Output the [x, y] coordinate of the center of the cell containing the given text.  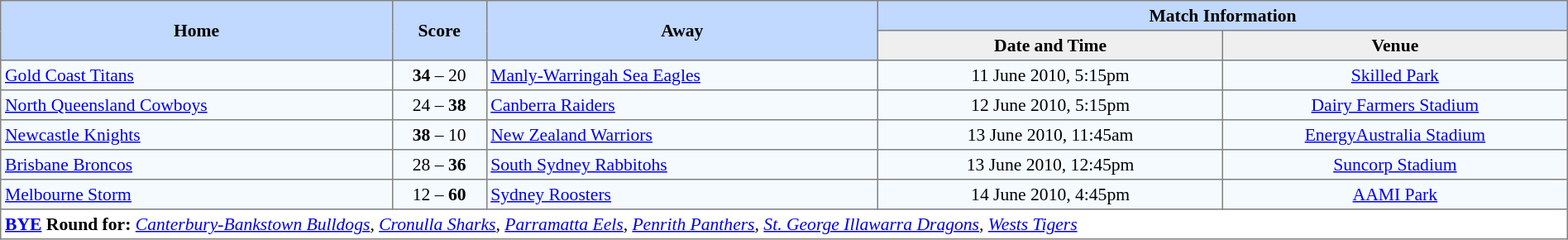
14 June 2010, 4:45pm [1050, 194]
South Sydney Rabbitohs [682, 165]
Away [682, 31]
38 – 10 [439, 135]
Score [439, 31]
New Zealand Warriors [682, 135]
EnergyAustralia Stadium [1394, 135]
North Queensland Cowboys [197, 105]
AAMI Park [1394, 194]
Suncorp Stadium [1394, 165]
Brisbane Broncos [197, 165]
Sydney Roosters [682, 194]
Date and Time [1050, 46]
12 June 2010, 5:15pm [1050, 105]
Match Information [1223, 16]
Home [197, 31]
13 June 2010, 12:45pm [1050, 165]
Venue [1394, 46]
Manly-Warringah Sea Eagles [682, 75]
Canberra Raiders [682, 105]
12 – 60 [439, 194]
11 June 2010, 5:15pm [1050, 75]
Dairy Farmers Stadium [1394, 105]
34 – 20 [439, 75]
Newcastle Knights [197, 135]
Gold Coast Titans [197, 75]
28 – 36 [439, 165]
24 – 38 [439, 105]
Melbourne Storm [197, 194]
Skilled Park [1394, 75]
BYE Round for: Canterbury-Bankstown Bulldogs, Cronulla Sharks, Parramatta Eels, Penrith Panthers, St. George Illawarra Dragons, Wests Tigers [784, 224]
13 June 2010, 11:45am [1050, 135]
